Capture the cell that displays the provided text and extract its [x, y] central coordinate. 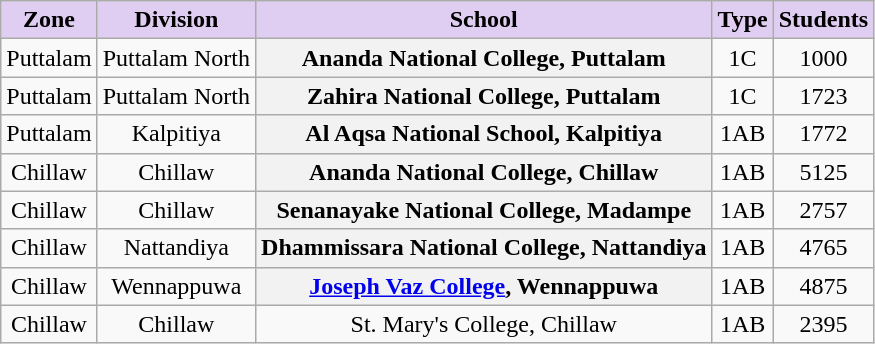
Joseph Vaz College, Wennappuwa [484, 286]
1723 [823, 96]
Kalpitiya [176, 134]
Zahira National College, Puttalam [484, 96]
4765 [823, 248]
Ananda National College, Puttalam [484, 58]
Senanayake National College, Madampe [484, 210]
4875 [823, 286]
1772 [823, 134]
Students [823, 20]
Division [176, 20]
School [484, 20]
Nattandiya [176, 248]
2395 [823, 324]
St. Mary's College, Chillaw [484, 324]
Zone [49, 20]
Dhammissara National College, Nattandiya [484, 248]
Ananda National College, Chillaw [484, 172]
Wennappuwa [176, 286]
1000 [823, 58]
2757 [823, 210]
Type [742, 20]
Al Aqsa National School, Kalpitiya [484, 134]
5125 [823, 172]
